Provide the (x, y) coordinate of the cell's center where the given text is located.  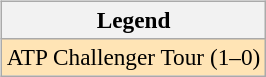
Legend (133, 20)
ATP Challenger Tour (1–0) (133, 57)
